For the text-containing cell, return its midpoint in (x, y) coordinate format. 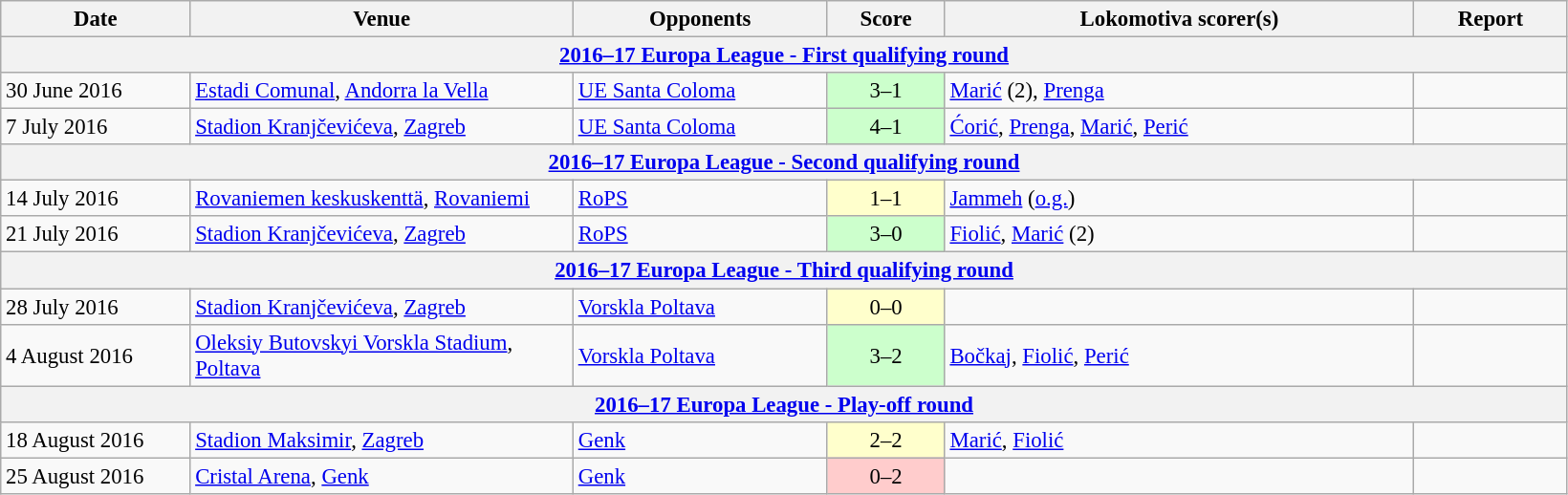
Cristal Arena, Genk (382, 476)
Estadi Comunal, Andorra la Vella (382, 91)
28 July 2016 (96, 307)
Marić (2), Prenga (1180, 91)
25 August 2016 (96, 476)
1–1 (885, 199)
0–2 (885, 476)
7 July 2016 (96, 127)
3–1 (885, 91)
Ćorić, Prenga, Marić, Perić (1180, 127)
Oleksiy Butovskyi Vorskla Stadium, Poltava (382, 355)
2016–17 Europa League - First qualifying round (784, 55)
Report (1492, 19)
2016–17 Europa League - Second qualifying round (784, 162)
Fiolić, Marić (2) (1180, 234)
Bočkaj, Fiolić, Perić (1180, 355)
Lokomotiva scorer(s) (1180, 19)
Jammeh (o.g.) (1180, 199)
2016–17 Europa League - Third qualifying round (784, 270)
3–0 (885, 234)
30 June 2016 (96, 91)
4–1 (885, 127)
2016–17 Europa League - Play-off round (784, 404)
21 July 2016 (96, 234)
Rovaniemen keskuskenttä, Rovaniemi (382, 199)
Marić, Fiolić (1180, 440)
0–0 (885, 307)
Opponents (700, 19)
4 August 2016 (96, 355)
14 July 2016 (96, 199)
18 August 2016 (96, 440)
3–2 (885, 355)
Score (885, 19)
2–2 (885, 440)
Stadion Maksimir, Zagreb (382, 440)
Venue (382, 19)
Date (96, 19)
